Find where the given text appears and provide that cell's center as (X, Y) coordinate. 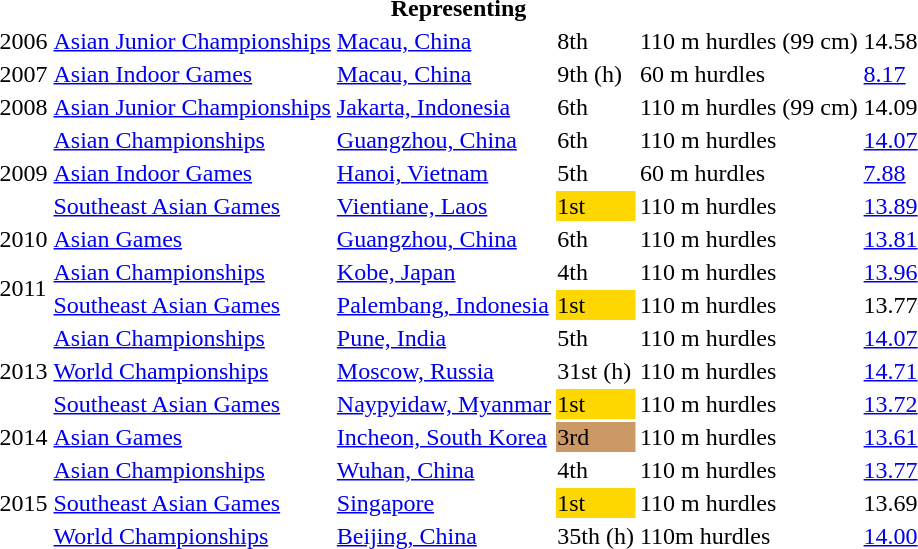
Naypyidaw, Myanmar (444, 404)
Moscow, Russia (444, 371)
9th (h) (596, 74)
Singapore (444, 503)
Incheon, South Korea (444, 437)
World Championships (192, 371)
Vientiane, Laos (444, 206)
Hanoi, Vietnam (444, 173)
31st (h) (596, 371)
3rd (596, 437)
Pune, India (444, 338)
Palembang, Indonesia (444, 305)
8th (596, 41)
Wuhan, China (444, 470)
Jakarta, Indonesia (444, 107)
Kobe, Japan (444, 272)
